Return (x, y) of the center of cell containing provided text 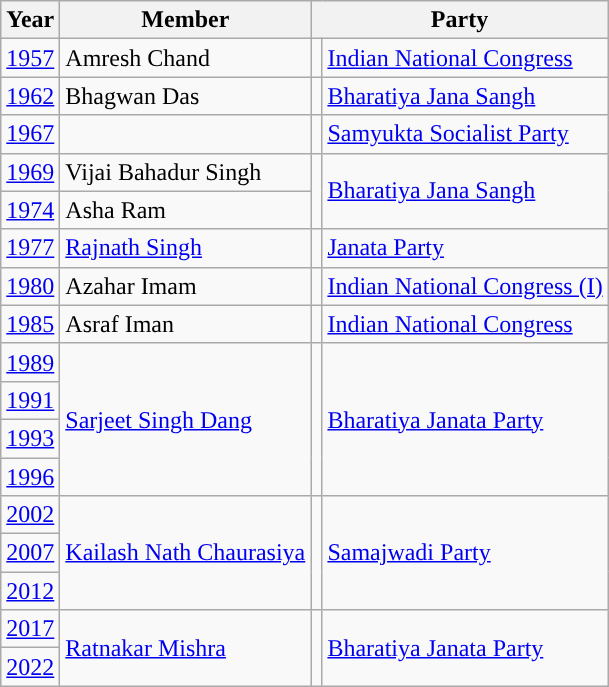
1980 (30, 286)
2002 (30, 515)
1977 (30, 248)
Ratnakar Mishra (186, 648)
2007 (30, 553)
Janata Party (465, 248)
Member (186, 20)
1996 (30, 477)
Samajwadi Party (465, 553)
1991 (30, 400)
Sarjeet Singh Dang (186, 419)
1985 (30, 324)
Rajnath Singh (186, 248)
2022 (30, 667)
Asraf Iman (186, 324)
Indian National Congress (I) (465, 286)
1993 (30, 438)
Bhagwan Das (186, 96)
2012 (30, 591)
Asha Ram (186, 210)
Kailash Nath Chaurasiya (186, 553)
1967 (30, 134)
Samyukta Socialist Party (465, 134)
1969 (30, 172)
1989 (30, 362)
1974 (30, 210)
Year (30, 20)
Azahar Imam (186, 286)
1957 (30, 58)
Vijai Bahadur Singh (186, 172)
1962 (30, 96)
2017 (30, 629)
Amresh Chand (186, 58)
Party (460, 20)
